Capture the cell that displays the provided text and extract its (X, Y) central coordinate. 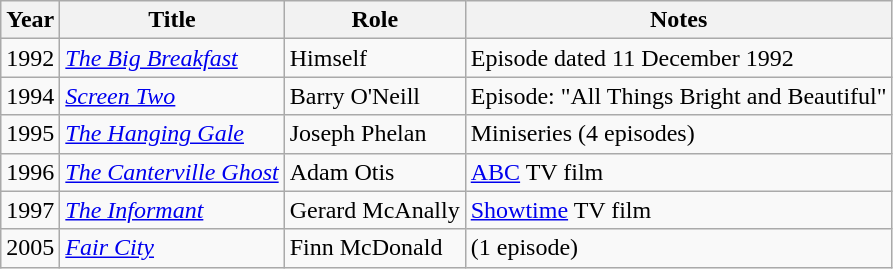
Episode dated 11 December 1992 (678, 58)
(1 episode) (678, 248)
Adam Otis (374, 172)
The Informant (172, 210)
Gerard McAnally (374, 210)
Fair City (172, 248)
Finn McDonald (374, 248)
Notes (678, 20)
Screen Two (172, 96)
ABC TV film (678, 172)
1997 (30, 210)
Title (172, 20)
1994 (30, 96)
The Hanging Gale (172, 134)
1992 (30, 58)
The Big Breakfast (172, 58)
Himself (374, 58)
Barry O'Neill (374, 96)
Year (30, 20)
Episode: "All Things Bright and Beautiful" (678, 96)
Joseph Phelan (374, 134)
The Canterville Ghost (172, 172)
Role (374, 20)
Showtime TV film (678, 210)
1996 (30, 172)
2005 (30, 248)
Miniseries (4 episodes) (678, 134)
1995 (30, 134)
